Capture the cell that displays the provided text and extract its [X, Y] central coordinate. 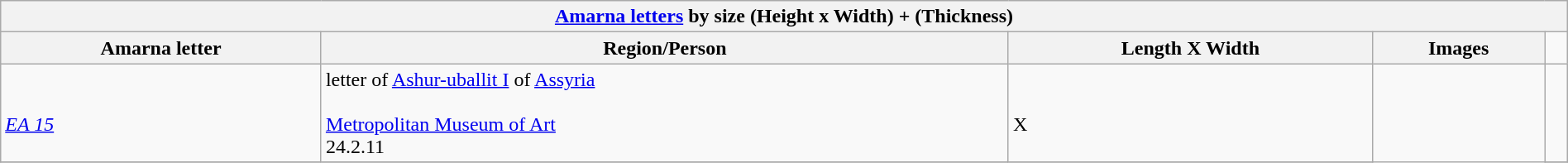
Images [1458, 48]
Length X Width [1190, 48]
Amarna letter [161, 48]
Region/Person [665, 48]
EA 15 [161, 113]
letter of Ashur-uballit I of AssyriaMetropolitan Museum of Art 24.2.11 [665, 113]
X [1190, 113]
Amarna letters by size (Height x Width) + (Thickness) [784, 17]
